Identify which cell holds the provided text, then report its [x, y] central coordinate. 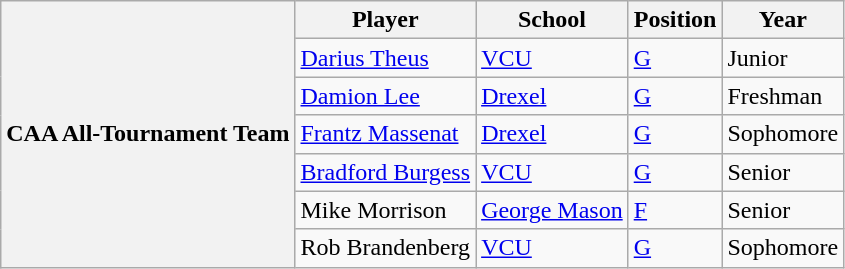
Mike Morrison [386, 210]
Junior [783, 58]
Frantz Massenat [386, 134]
Position [675, 20]
Darius Theus [386, 58]
Damion Lee [386, 96]
Year [783, 20]
George Mason [552, 210]
CAA All-Tournament Team [148, 134]
F [675, 210]
School [552, 20]
Bradford Burgess [386, 172]
Player [386, 20]
Rob Brandenberg [386, 248]
Freshman [783, 96]
